From the cell containing the given text, extract its center point as (X, Y) coordinate. 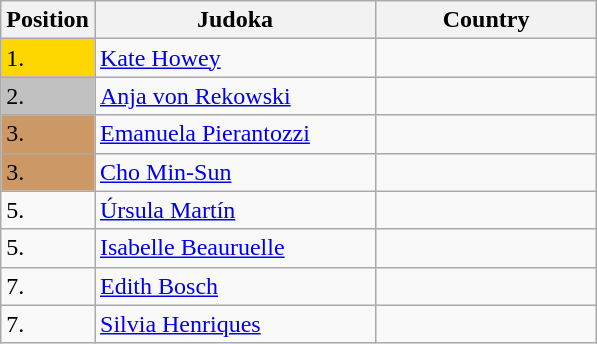
1. (48, 58)
2. (48, 96)
Silvia Henriques (234, 324)
Edith Bosch (234, 286)
Cho Min-Sun (234, 172)
Judoka (234, 20)
Anja von Rekowski (234, 96)
Isabelle Beauruelle (234, 248)
Country (486, 20)
Position (48, 20)
Emanuela Pierantozzi (234, 134)
Úrsula Martín (234, 210)
Kate Howey (234, 58)
